Return the [x, y] coordinate for the center point of the cell that contains the specified text.  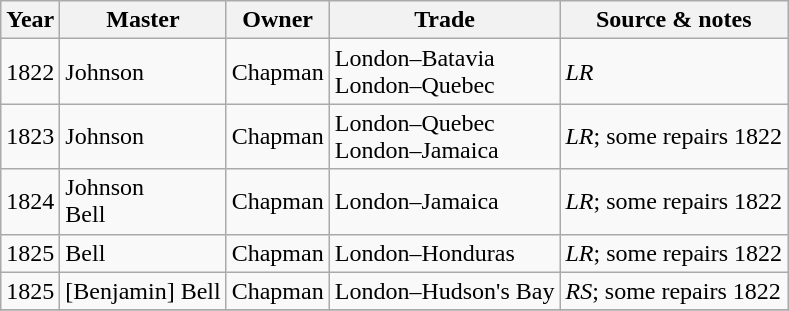
1823 [30, 136]
Master [143, 20]
1822 [30, 72]
LR [674, 72]
London–BataviaLondon–Quebec [444, 72]
[Benjamin] Bell [143, 291]
Source & notes [674, 20]
Trade [444, 20]
Year [30, 20]
London–Honduras [444, 253]
London–Jamaica [444, 202]
Owner [278, 20]
London–Hudson's Bay [444, 291]
London–QuebecLondon–Jamaica [444, 136]
JohnsonBell [143, 202]
1824 [30, 202]
Bell [143, 253]
RS; some repairs 1822 [674, 291]
